From the cell containing the given text, extract its center point as (x, y) coordinate. 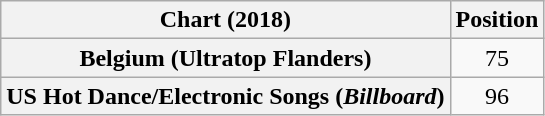
Chart (2018) (226, 20)
Position (497, 20)
96 (497, 96)
Belgium (Ultratop Flanders) (226, 58)
US Hot Dance/Electronic Songs (Billboard) (226, 96)
75 (497, 58)
